Return (X, Y) of the center of cell containing provided text 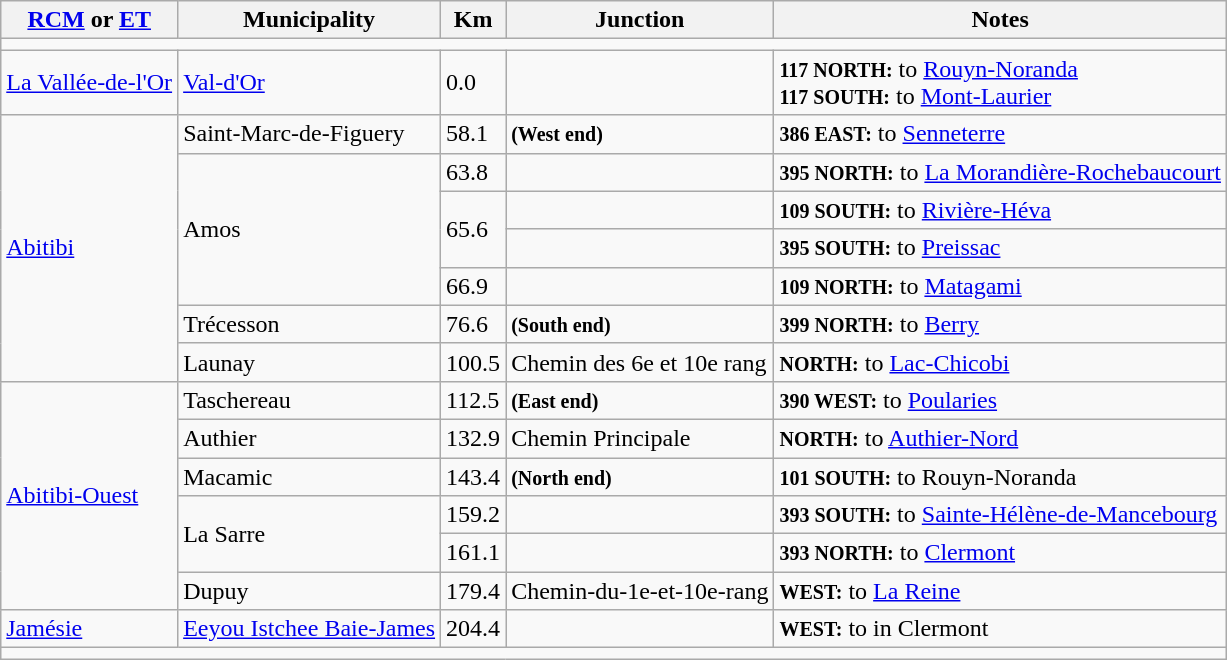
204.4 (474, 629)
399 NORTH: to Berry (1000, 324)
112.5 (474, 400)
58.1 (474, 134)
Km (474, 20)
109 NORTH: to Matagami (1000, 286)
Amos (310, 229)
393 NORTH: to Clermont (1000, 553)
395 SOUTH: to Preissac (1000, 248)
Notes (1000, 20)
159.2 (474, 515)
Junction (640, 20)
Eeyou Istchee Baie-James (310, 629)
132.9 (474, 438)
(East end) (640, 400)
Abitibi-Ouest (90, 495)
Abitibi (90, 248)
117 NORTH: to Rouyn-Noranda 117 SOUTH: to Mont-Laurier (1000, 82)
386 EAST: to Senneterre (1000, 134)
Trécesson (310, 324)
63.8 (474, 172)
WEST: to in Clermont (1000, 629)
390 WEST: to Poularies (1000, 400)
(West end) (640, 134)
100.5 (474, 362)
109 SOUTH: to Rivière-Héva (1000, 210)
143.4 (474, 477)
Dupuy (310, 591)
NORTH: to Lac-Chicobi (1000, 362)
179.4 (474, 591)
0.0 (474, 82)
(North end) (640, 477)
Authier (310, 438)
Val-d'Or (310, 82)
(South end) (640, 324)
Chemin-du-1e-et-10e-rang (640, 591)
WEST: to La Reine (1000, 591)
Launay (310, 362)
66.9 (474, 286)
Jamésie (90, 629)
Saint-Marc-de-Figuery (310, 134)
101 SOUTH: to Rouyn-Noranda (1000, 477)
RCM or ET (90, 20)
65.6 (474, 229)
393 SOUTH: to Sainte-Hélène-de-Mancebourg (1000, 515)
La Vallée-de-l'Or (90, 82)
76.6 (474, 324)
Municipality (310, 20)
Chemin des 6e et 10e rang (640, 362)
Chemin Principale (640, 438)
Taschereau (310, 400)
161.1 (474, 553)
Macamic (310, 477)
395 NORTH: to La Morandière-Rochebaucourt (1000, 172)
NORTH: to Authier-Nord (1000, 438)
La Sarre (310, 534)
